Return [X, Y] of the center of cell containing provided text 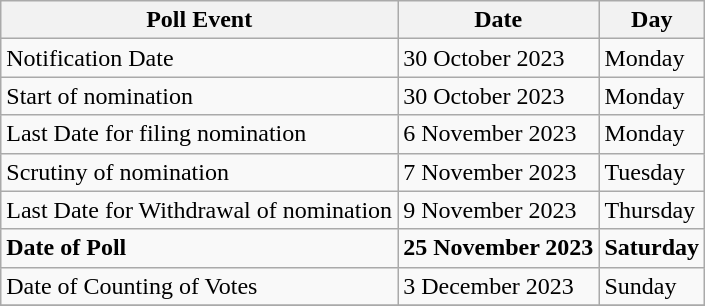
Sunday [652, 286]
Date [498, 20]
Notification Date [200, 58]
Saturday [652, 248]
Thursday [652, 210]
7 November 2023 [498, 172]
Last Date for filing nomination [200, 134]
Date of Poll [200, 248]
Start of nomination [200, 96]
Tuesday [652, 172]
6 November 2023 [498, 134]
Day [652, 20]
Scrutiny of nomination [200, 172]
9 November 2023 [498, 210]
Last Date for Withdrawal of nomination [200, 210]
25 November 2023 [498, 248]
3 December 2023 [498, 286]
Poll Event [200, 20]
Date of Counting of Votes [200, 286]
